Pinpoint the cell where the given text exists, returning its (X, Y) midpoint coordinate. 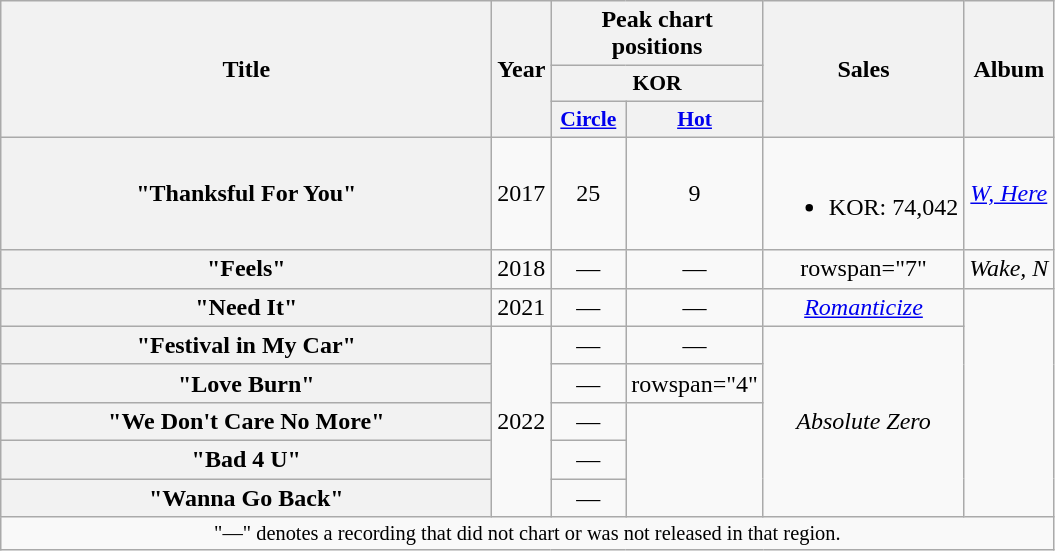
W, Here (1009, 194)
"Thanksful For You" (246, 194)
rowspan="4" (695, 383)
"Love Burn" (246, 383)
"Bad 4 U" (246, 459)
Title (246, 69)
Absolute Zero (863, 421)
2017 (522, 194)
Album (1009, 69)
25 (588, 194)
Wake, N (1009, 269)
"Wanna Go Back" (246, 497)
2021 (522, 307)
Peak chartpositions (657, 34)
"Festival in My Car" (246, 345)
2022 (522, 421)
rowspan="7" (863, 269)
Year (522, 69)
2018 (522, 269)
KOR: 74,042 (863, 194)
"Feels" (246, 269)
Hot (695, 119)
9 (695, 194)
KOR (657, 84)
Romanticize (863, 307)
Sales (863, 69)
"We Don't Care No More" (246, 421)
"Need It" (246, 307)
Circle (588, 119)
"—" denotes a recording that did not chart or was not released in that region. (528, 534)
